Return the (X, Y) coordinate for the center point of the cell that contains the specified text.  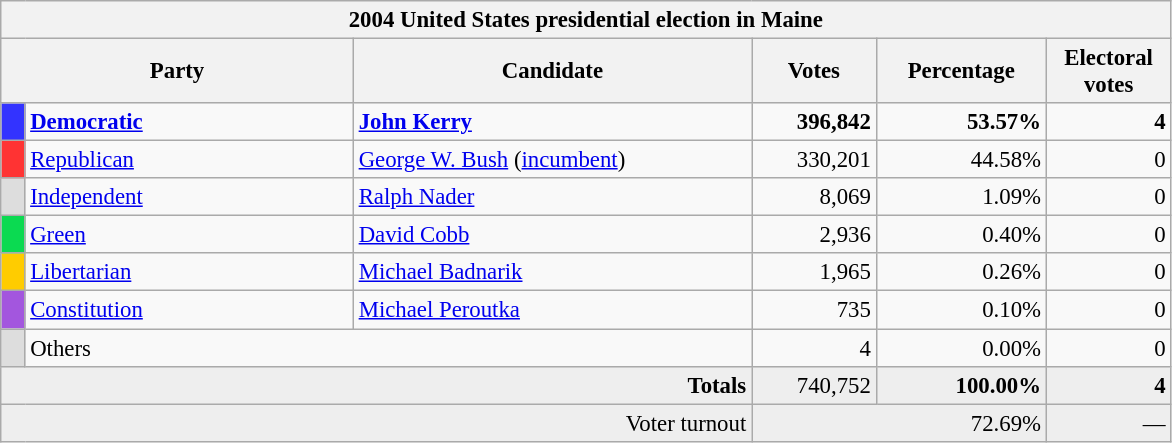
2004 United States presidential election in Maine (586, 20)
100.00% (961, 385)
2,936 (814, 235)
0.00% (961, 348)
Democratic (189, 122)
Constitution (189, 310)
George W. Bush (incumbent) (552, 160)
Libertarian (189, 273)
Michael Peroutka (552, 310)
0.10% (961, 310)
Party (178, 72)
Republican (189, 160)
0.26% (961, 273)
44.58% (961, 160)
Others (388, 348)
David Cobb (552, 235)
Votes (814, 72)
Percentage (961, 72)
740,752 (814, 385)
330,201 (814, 160)
Totals (376, 385)
Independent (189, 197)
8,069 (814, 197)
72.69% (900, 423)
Green (189, 235)
396,842 (814, 122)
Voter turnout (376, 423)
Ralph Nader (552, 197)
1.09% (961, 197)
1,965 (814, 273)
735 (814, 310)
Electoral votes (1108, 72)
0.40% (961, 235)
— (1108, 423)
Candidate (552, 72)
John Kerry (552, 122)
Michael Badnarik (552, 273)
53.57% (961, 122)
